From the cell containing the given text, extract its center point as [X, Y] coordinate. 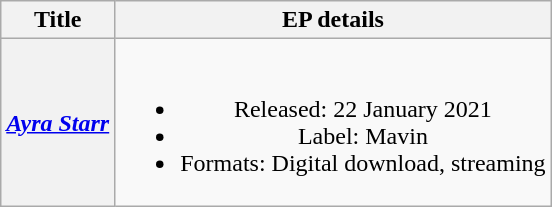
EP details [333, 20]
Released: 22 January 2021Label: MavinFormats: Digital download, streaming [333, 122]
Ayra Starr [58, 122]
Title [58, 20]
